For the text-containing cell, return its midpoint in (x, y) coordinate format. 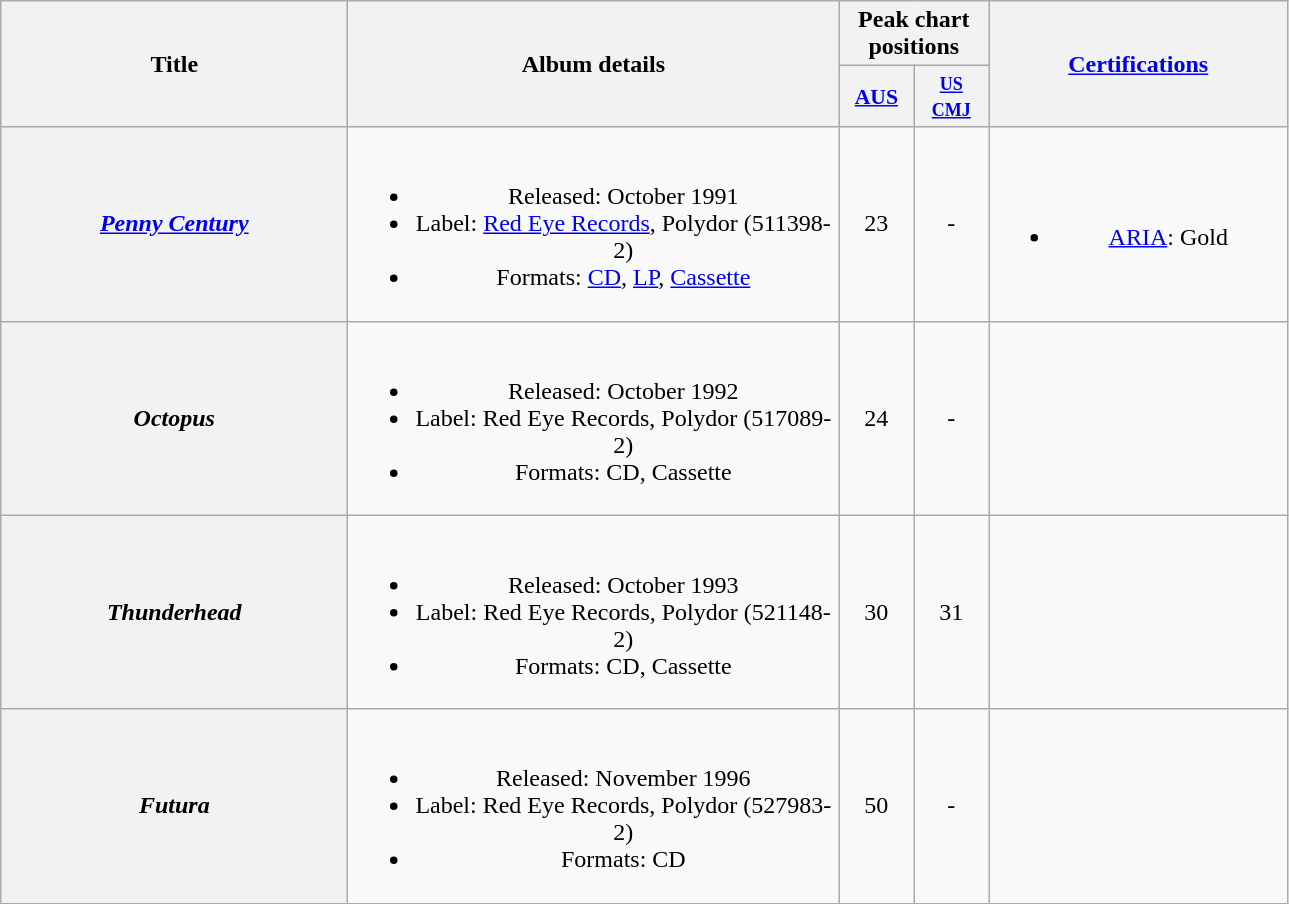
31 (952, 612)
Title (174, 64)
Thunderhead (174, 612)
Released: October 1993Label: Red Eye Records, Polydor (521148-2)Formats: CD, Cassette (594, 612)
30 (876, 612)
Penny Century (174, 224)
ARIA: Gold (1138, 224)
US CMJ (952, 96)
Futura (174, 806)
Released: November 1996Label: Red Eye Records, Polydor (527983-2)Formats: CD (594, 806)
24 (876, 418)
Album details (594, 64)
50 (876, 806)
Released: October 1991Label: Red Eye Records, Polydor (511398-2)Formats: CD, LP, Cassette (594, 224)
Octopus (174, 418)
23 (876, 224)
Certifications (1138, 64)
Released: October 1992Label: Red Eye Records, Polydor (517089-2)Formats: CD, Cassette (594, 418)
Peak chart positions (914, 34)
AUS (876, 96)
